Search for the cell housing the specified text and yield its (X, Y) center coordinate. 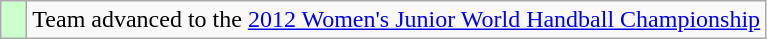
Team advanced to the 2012 Women's Junior World Handball Championship (396, 20)
